Detect which cell encompasses the target text, then output its [X, Y] center coordinate. 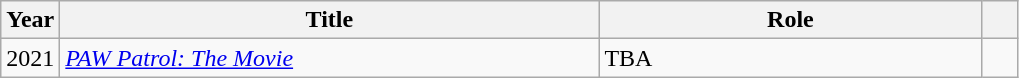
TBA [790, 58]
Role [790, 20]
PAW Patrol: The Movie [330, 58]
Title [330, 20]
Year [30, 20]
2021 [30, 58]
